Return (x, y) of the center of cell containing provided text 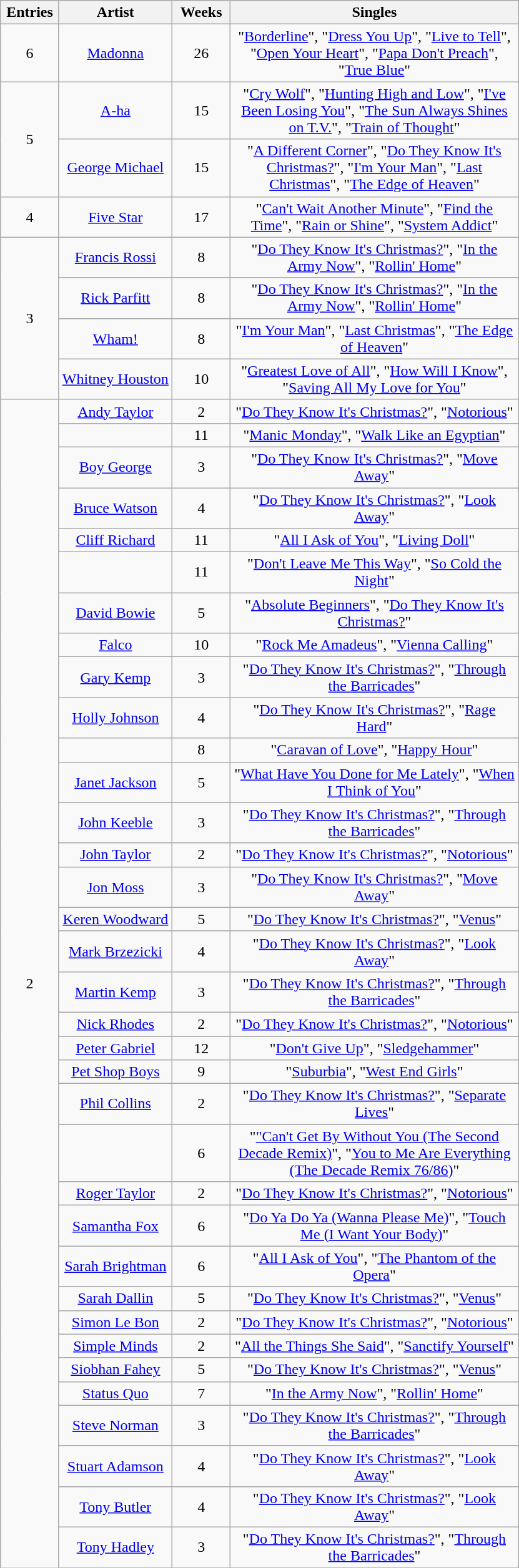
"A Different Corner", "Do They Know It's Christmas?", "I'm Your Man", "Last Christmas", "The Edge of Heaven" (375, 168)
A-ha (115, 110)
Phil Collins (115, 1104)
Samantha Fox (115, 1225)
Boy George (115, 467)
Keren Woodward (115, 919)
"Absolute Beginners", "Do They Know It's Christmas?" (375, 613)
7 (201, 1393)
Roger Taylor (115, 1194)
Status Quo (115, 1393)
Five Star (115, 217)
17 (201, 217)
Steve Norman (115, 1425)
Andy Taylor (115, 411)
"Suburbia", "West End Girls" (375, 1072)
Siobhan Fahey (115, 1370)
""Can't Get By Without You (The Second Decade Remix)", "You to Me Are Everything (The Decade Remix 76/86)" (375, 1153)
26 (201, 53)
"Don't Leave Me This Way", "So Cold the Night" (375, 573)
David Bowie (115, 613)
Holly Johnson (115, 718)
Artist (115, 12)
"All the Things She Said", "Sanctify Yourself" (375, 1346)
"In the Army Now", "Rollin' Home" (375, 1393)
"Borderline", "Dress You Up", "Live to Tell", "Open Your Heart", "Papa Don't Preach", "True Blue" (375, 53)
Entries (30, 12)
"What Have You Done for Me Lately", "When I Think of You" (375, 782)
12 (201, 1048)
Martin Kemp (115, 992)
"All I Ask of You", "The Phantom of the Opera" (375, 1267)
9 (201, 1072)
Sarah Dallin (115, 1298)
"Do They Know It's Christmas?", "Separate Lives" (375, 1104)
Simple Minds (115, 1346)
"Manic Monday", "Walk Like an Egyptian" (375, 435)
"Greatest Love of All", "How Will I Know", "Saving All My Love for You" (375, 379)
Tony Butler (115, 1506)
John Keeble (115, 822)
Whitney Houston (115, 379)
"Caravan of Love", "Happy Hour" (375, 750)
"Do Ya Do Ya (Wanna Please Me)", "Touch Me (I Want Your Body)" (375, 1225)
"Rock Me Amadeus", "Vienna Calling" (375, 645)
Rick Parfitt (115, 298)
Wham! (115, 338)
George Michael (115, 168)
Sarah Brightman (115, 1267)
"Don't Give Up", "Sledgehammer" (375, 1048)
Janet Jackson (115, 782)
Gary Kemp (115, 678)
Weeks (201, 12)
"I'm Your Man", "Last Christmas", "The Edge of Heaven" (375, 338)
Jon Moss (115, 887)
John Taylor (115, 855)
Tony Hadley (115, 1547)
Francis Rossi (115, 257)
Pet Shop Boys (115, 1072)
Stuart Adamson (115, 1466)
Nick Rhodes (115, 1024)
Mark Brzezicki (115, 951)
"Cry Wolf", "Hunting High and Low", "I've Been Losing You", "The Sun Always Shines on T.V.", "Train of Thought" (375, 110)
"All I Ask of You", "Living Doll" (375, 540)
Falco (115, 645)
Bruce Watson (115, 508)
Cliff Richard (115, 540)
Singles (375, 12)
Peter Gabriel (115, 1048)
Simon Le Bon (115, 1322)
"Can't Wait Another Minute", "Find the Time", "Rain or Shine", "System Addict" (375, 217)
Madonna (115, 53)
"Do They Know It's Christmas?", "Rage Hard" (375, 718)
